Scan for the cell matching the given text and deliver its (x, y) coordinate at center. 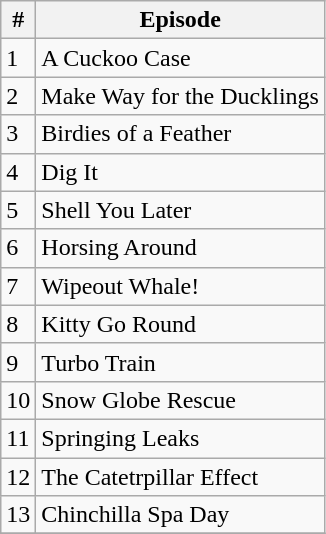
9 (18, 362)
Birdies of a Feather (180, 134)
Make Way for the Ducklings (180, 96)
# (18, 20)
Horsing Around (180, 248)
Shell You Later (180, 210)
The Catetrpillar Effect (180, 477)
11 (18, 438)
Turbo Train (180, 362)
Chinchilla Spa Day (180, 515)
Episode (180, 20)
Springing Leaks (180, 438)
A Cuckoo Case (180, 58)
12 (18, 477)
2 (18, 96)
13 (18, 515)
6 (18, 248)
5 (18, 210)
Snow Globe Rescue (180, 400)
10 (18, 400)
8 (18, 324)
7 (18, 286)
4 (18, 172)
Kitty Go Round (180, 324)
3 (18, 134)
Dig It (180, 172)
Wipeout Whale! (180, 286)
1 (18, 58)
